Identify which cell holds the provided text, then report its (X, Y) central coordinate. 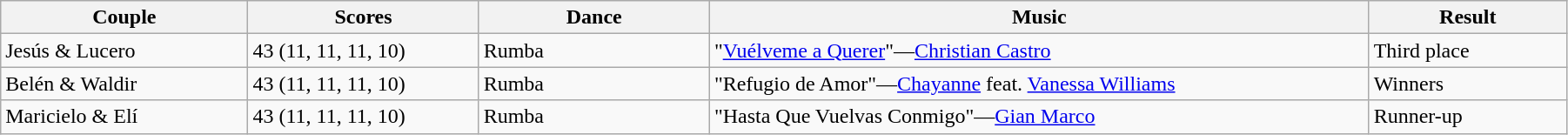
Third place (1467, 51)
Belén & Waldir (124, 84)
"Hasta Que Vuelvas Conmigo"—Gian Marco (1039, 117)
Couple (124, 17)
Scores (364, 17)
Result (1467, 17)
Maricielo & Elí (124, 117)
Runner-up (1467, 117)
Dance (593, 17)
Music (1039, 17)
"Refugio de Amor"—Chayanne feat. Vanessa Williams (1039, 84)
Winners (1467, 84)
Jesús & Lucero (124, 51)
"Vuélveme a Querer"—Christian Castro (1039, 51)
